Output the [X, Y] coordinate of the center of the cell containing the given text.  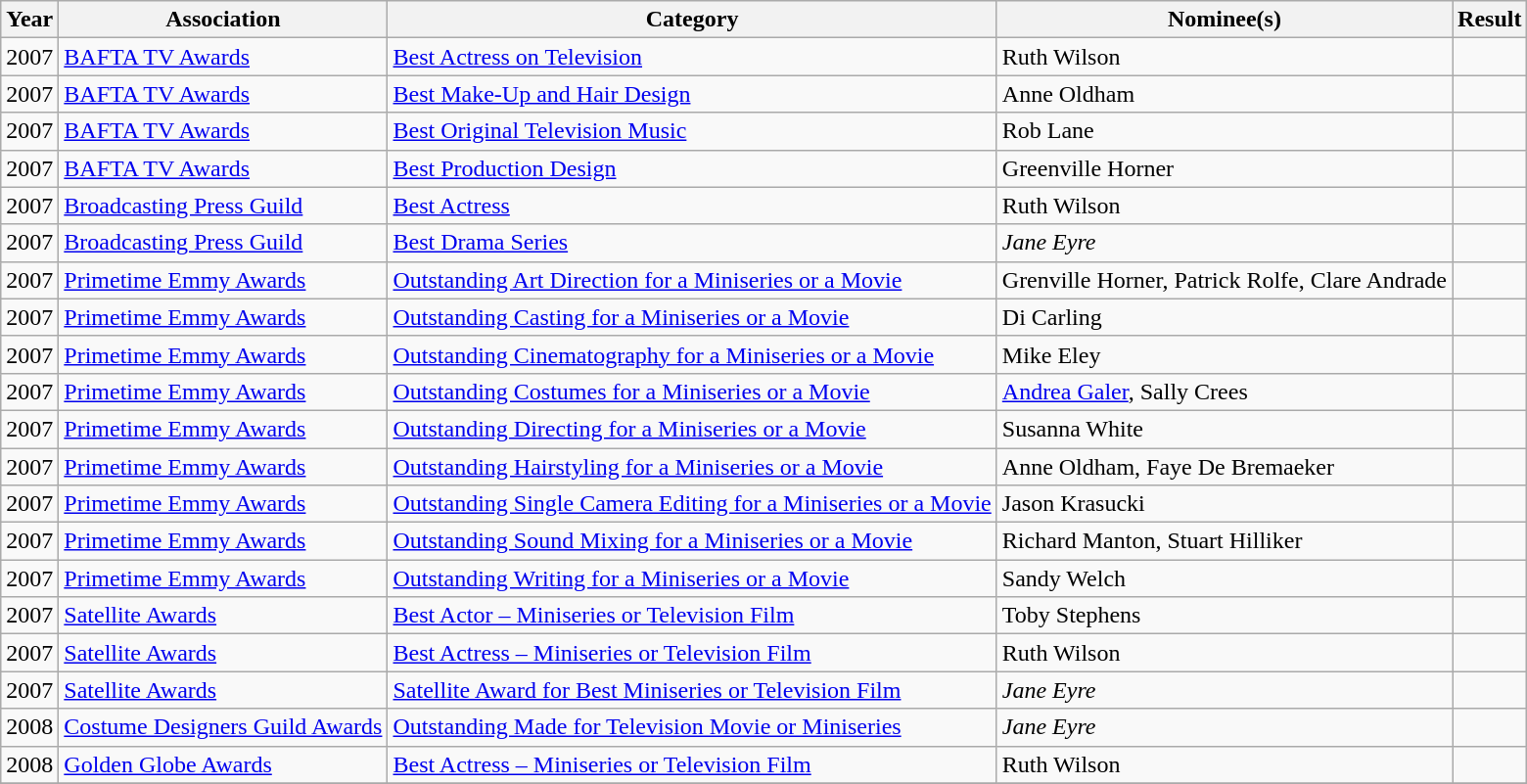
Outstanding Art Direction for a Miniseries or a Movie [692, 280]
Nominee(s) [1224, 20]
Outstanding Casting for a Miniseries or a Movie [692, 317]
Outstanding Costumes for a Miniseries or a Movie [692, 392]
Toby Stephens [1224, 616]
Richard Manton, Stuart Hilliker [1224, 541]
Outstanding Made for Television Movie or Miniseries [692, 727]
Result [1490, 20]
Best Production Design [692, 168]
Jason Krasucki [1224, 504]
Outstanding Hairstyling for a Miniseries or a Movie [692, 467]
Costume Designers Guild Awards [223, 727]
Greenville Horner [1224, 168]
Outstanding Writing for a Miniseries or a Movie [692, 578]
Outstanding Cinematography for a Miniseries or a Movie [692, 354]
Mike Eley [1224, 354]
Golden Globe Awards [223, 764]
Best Drama Series [692, 243]
Grenville Horner, Patrick Rolfe, Clare Andrade [1224, 280]
Anne Oldham [1224, 94]
Outstanding Single Camera Editing for a Miniseries or a Movie [692, 504]
Category [692, 20]
Susanna White [1224, 429]
Best Actor – Miniseries or Television Film [692, 616]
Best Make-Up and Hair Design [692, 94]
Rob Lane [1224, 131]
Outstanding Sound Mixing for a Miniseries or a Movie [692, 541]
Satellite Award for Best Miniseries or Television Film [692, 690]
Best Original Television Music [692, 131]
Best Actress [692, 206]
Year [29, 20]
Andrea Galer, Sally Crees [1224, 392]
Anne Oldham, Faye De Bremaeker [1224, 467]
Sandy Welch [1224, 578]
Association [223, 20]
Outstanding Directing for a Miniseries or a Movie [692, 429]
Di Carling [1224, 317]
Best Actress on Television [692, 57]
